Capture the cell that displays the provided text and extract its [X, Y] central coordinate. 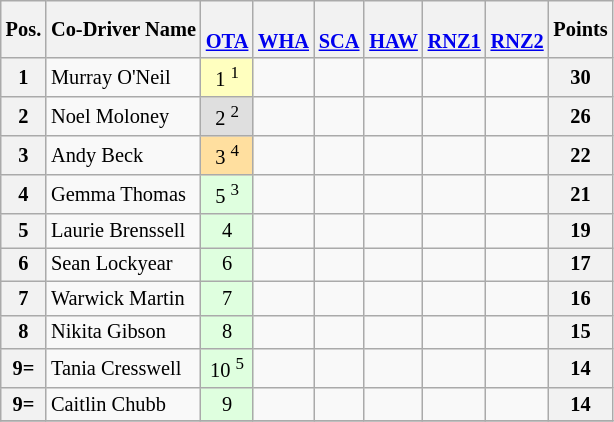
Murray O'Neil [124, 78]
HAW [393, 29]
Noel Moloney [124, 116]
2 2 [227, 116]
1 1 [227, 78]
Nikita Gibson [124, 332]
1 [24, 78]
RNZ1 [454, 29]
Caitlin Chubb [124, 404]
SCA [339, 29]
RNZ2 [518, 29]
OTA [227, 29]
5 [24, 231]
26 [581, 116]
15 [581, 332]
21 [581, 194]
30 [581, 78]
22 [581, 156]
Points [581, 29]
10 5 [227, 368]
WHA [284, 29]
19 [581, 231]
9 [227, 404]
Pos. [24, 29]
Co-Driver Name [124, 29]
Warwick Martin [124, 298]
16 [581, 298]
Gemma Thomas [124, 194]
Tania Cresswell [124, 368]
Sean Lockyear [124, 264]
17 [581, 264]
Andy Beck [124, 156]
3 4 [227, 156]
5 3 [227, 194]
3 [24, 156]
2 [24, 116]
Laurie Brenssell [124, 231]
